Identify which cell holds the provided text, then report its [X, Y] central coordinate. 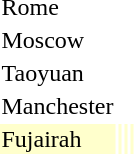
Fujairah [58, 139]
Manchester [58, 106]
Taoyuan [58, 73]
Moscow [58, 40]
